Return [x, y] of the center of cell containing provided text 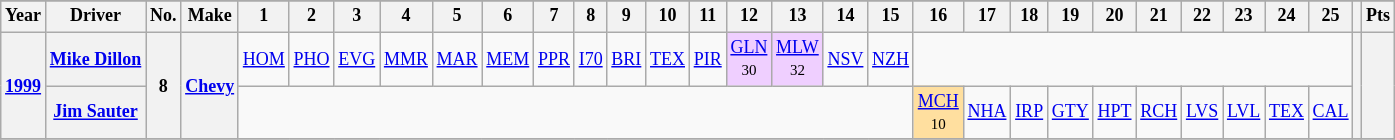
RCH [1159, 113]
1999 [24, 86]
BRI [626, 59]
7 [554, 16]
15 [891, 16]
24 [1287, 16]
NSV [846, 59]
MMR [406, 59]
Mike Dillon [95, 59]
14 [846, 16]
9 [626, 16]
I70 [590, 59]
19 [1070, 16]
Driver [95, 16]
21 [1159, 16]
11 [708, 16]
PHO [312, 59]
23 [1244, 16]
10 [668, 16]
20 [1114, 16]
NZH [891, 59]
12 [749, 16]
EVG [357, 59]
Make [210, 16]
Chevy [210, 86]
16 [938, 16]
GTY [1070, 113]
Jim Sauter [95, 113]
PIR [708, 59]
MCH10 [938, 113]
GLN30 [749, 59]
4 [406, 16]
17 [987, 16]
22 [1202, 16]
IRP [1030, 113]
LVS [1202, 113]
No. [164, 16]
1 [264, 16]
2 [312, 16]
LVL [1244, 113]
25 [1330, 16]
13 [798, 16]
PPR [554, 59]
NHA [987, 113]
MEM [508, 59]
Year [24, 16]
6 [508, 16]
HOM [264, 59]
MLW32 [798, 59]
3 [357, 16]
Pts [1378, 16]
5 [457, 16]
MAR [457, 59]
18 [1030, 16]
HPT [1114, 113]
CAL [1330, 113]
